Return the [X, Y] coordinate for the center point of the cell that contains the specified text.  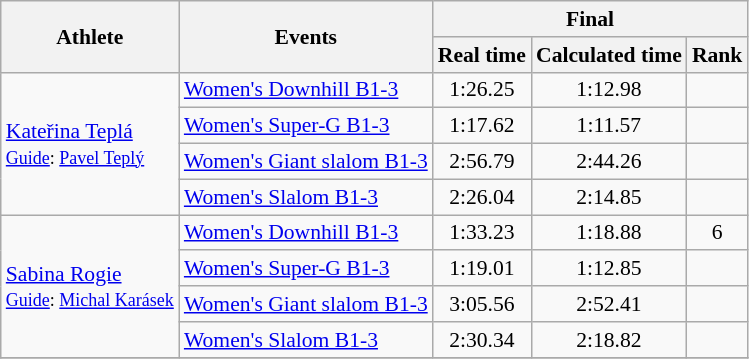
1:33.23 [482, 233]
Athlete [90, 36]
Rank [718, 55]
2:26.04 [482, 197]
Final [590, 19]
2:56.79 [482, 162]
Kateřina TepláGuide: Pavel Teplý [90, 143]
1:12.85 [609, 269]
2:52.41 [609, 304]
2:18.82 [609, 340]
2:14.85 [609, 197]
1:12.98 [609, 90]
Calculated time [609, 55]
Events [306, 36]
1:17.62 [482, 126]
Sabina RogieGuide: Michal Karásek [90, 286]
Real time [482, 55]
1:19.01 [482, 269]
1:11.57 [609, 126]
3:05.56 [482, 304]
2:44.26 [609, 162]
2:30.34 [482, 340]
1:26.25 [482, 90]
6 [718, 233]
1:18.88 [609, 233]
